Locate the cell with the specified text and output its (x, y) center coordinate. 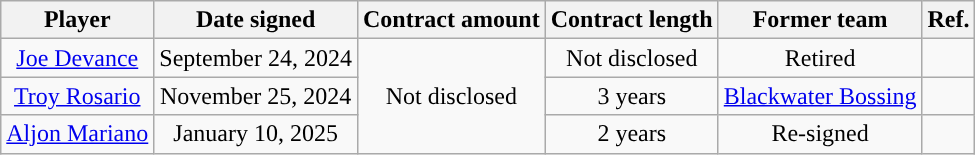
Troy Rosario (78, 96)
Contract length (632, 20)
Aljon Mariano (78, 134)
2 years (632, 134)
Player (78, 20)
January 10, 2025 (256, 134)
September 24, 2024 (256, 58)
November 25, 2024 (256, 96)
Ref. (948, 20)
Contract amount (451, 20)
3 years (632, 96)
Retired (820, 58)
Former team (820, 20)
Re-signed (820, 134)
Blackwater Bossing (820, 96)
Joe Devance (78, 58)
Date signed (256, 20)
